Scan for the cell matching the given text and deliver its [X, Y] coordinate at center. 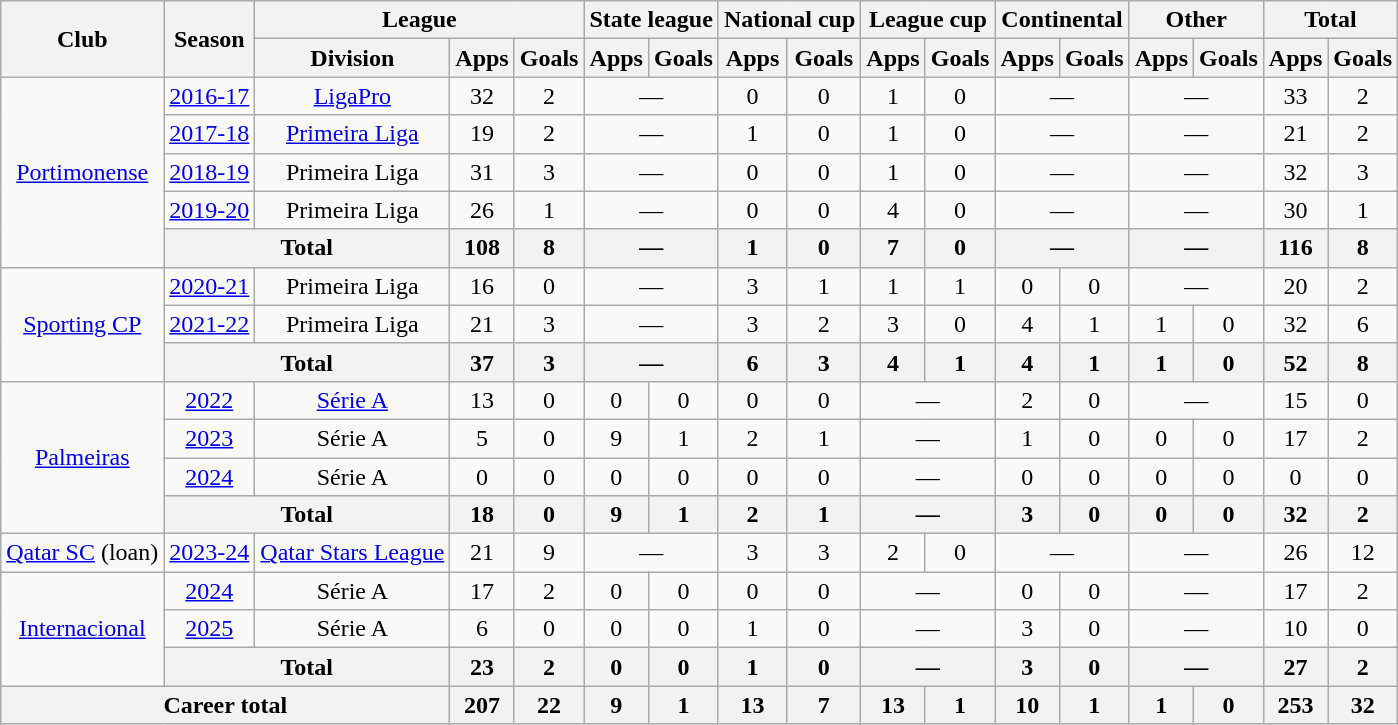
Sporting CP [82, 324]
108 [482, 248]
37 [482, 362]
23 [482, 667]
2022 [210, 400]
207 [482, 705]
Internacional [82, 629]
Continental [1062, 20]
National cup [789, 20]
15 [1295, 400]
52 [1295, 362]
Career total [226, 705]
27 [1295, 667]
30 [1295, 210]
2019-20 [210, 210]
State league [651, 20]
2023-24 [210, 553]
16 [482, 286]
League cup [928, 20]
2021-22 [210, 324]
18 [482, 515]
Portimonense [82, 172]
2018-19 [210, 172]
Qatar Stars League [352, 553]
2025 [210, 629]
Division [352, 58]
12 [1363, 553]
5 [482, 438]
Qatar SC (loan) [82, 553]
33 [1295, 96]
2020-21 [210, 286]
19 [482, 134]
Season [210, 39]
2023 [210, 438]
2017-18 [210, 134]
116 [1295, 248]
253 [1295, 705]
Palmeiras [82, 457]
31 [482, 172]
22 [549, 705]
Club [82, 39]
LigaPro [352, 96]
2016-17 [210, 96]
Other [1196, 20]
20 [1295, 286]
League [420, 20]
